Search for the cell housing the specified text and yield its (x, y) center coordinate. 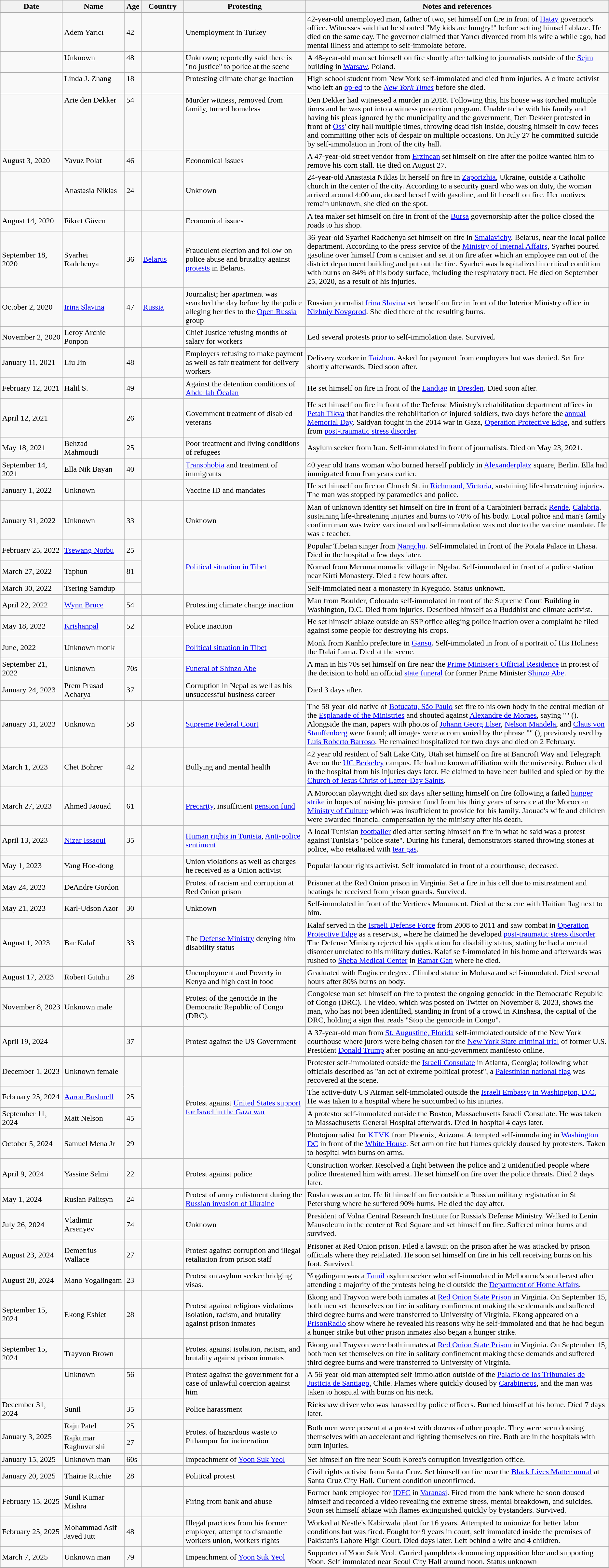
Chief Justice refusing months of salary for workers (245, 337)
February 25, 2025 (31, 1532)
Precarity, insufficient pension fund (245, 806)
Murder witness, removed from family, turned homeless (245, 122)
He set himself on fire in front of the Landtag in Dresden. Died soon after. (457, 388)
Protest of the genocide in the Democratic Republic of Congo (DRC). (245, 1007)
High school student from New York self-immolated and died from injuries. A climate activist who left an op-ed to the New York Times before she died. (457, 83)
February 12, 2021 (31, 388)
Sunil (94, 1409)
Yassine Selmi (94, 1173)
Political protest (245, 1476)
September 18, 2020 (31, 259)
The Defense Ministry denying him disability status (245, 943)
Robert Gituhu (94, 977)
Poor treatment and living conditions of refugees (245, 448)
Illegal practices from his former employer, attempt to dismantle workers union, workers rights (245, 1532)
Corruption in Nepal as well as his unsuccessful business career (245, 689)
Union violations as well as charges he received as a Union activist (245, 866)
79 (133, 1557)
Taphun (94, 572)
40 (133, 469)
April 12, 2021 (31, 418)
January 3, 2025 (31, 1436)
May 18, 2022 (31, 626)
November 2, 2020 (31, 337)
Protesting (245, 7)
Protest against the government for a case of unlawful coercion against him (245, 1383)
January 31, 2022 (31, 520)
Name (94, 7)
30 (133, 908)
Firing from bank and abuse (245, 1502)
45 (133, 1118)
Protest against police (245, 1173)
Against the detention conditions of Abdullah Öcalan (245, 388)
Samuel Mena Jr (94, 1144)
Protest of army enlistment during the Russian invasion of Ukraine (245, 1199)
Police harassment (245, 1409)
Sunil Kumar Mishra (94, 1502)
Krishanpal (94, 626)
Ahmed Jaouad (94, 806)
Wynn Bruce (94, 605)
Funeral of Shinzo Abe (245, 669)
Leroy Archie Ponpon (94, 337)
Monk from Kanhlo prefecture in Gansu. Self-immolated in front of a portrait of His Holiness the Dalai Lama. Died at the scene. (457, 647)
Liu Jin (94, 362)
Supreme Federal Court (245, 724)
May 21, 2023 (31, 908)
Nomad from Meruma nomadic village in Ngaba. Self-immolated in front of a police station near Kirti Monastery. Died a few hours after. (457, 572)
Unknown male (94, 1007)
Protest against religious violations isolation, racism, and brutality against prison inmates (245, 1315)
29 (133, 1144)
Vaccine ID and mandates (245, 490)
DeAndre Gordon (94, 887)
52 (133, 626)
Graduated with Engineer degree. Climbed statue in Mobasa and self-immolated. Died several hours after 80% burns on body. (457, 977)
A 48-year-old man set himself on fire shortly after talking to journalists outside of the Sejm building in Warsaw, Poland. (457, 62)
Prisoner at the Red Onion prison in Virginia. Set a fire in his cell due to mistreatment and beatings he received from prison guards. Survived. (457, 887)
26 (133, 418)
March 1, 2023 (31, 767)
Rickshaw driver who was harassed by police officers. Burned himself at his home. Died 7 days later. (457, 1409)
June, 2022 (31, 647)
A 47-year-old street vendor from Erzincan set himself on fire after the police wanted him to remove his corn stall. He died on August 27. (457, 161)
Police inaction (245, 626)
August 3, 2020 (31, 161)
Chet Bohrer (94, 767)
Transphobia and treatment of immigrants (245, 469)
Mano Yogalingam (94, 1281)
August 1, 2023 (31, 943)
Demetrius Wallace (94, 1255)
Country (163, 7)
74 (133, 1225)
Unemployment and Poverty in Kenya and high cost in food (245, 977)
July 26, 2024 (31, 1225)
18 (133, 83)
Bar Kalaf (94, 943)
Government treatment of disabled veterans (245, 418)
April 19, 2024 (31, 1041)
May 1, 2023 (31, 866)
47 (133, 307)
Journalist; her apartment was searched the day before by the police alleging her ties to the Open Russia group (245, 307)
May 1, 2024 (31, 1199)
February 25, 2024 (31, 1097)
September 11, 2024 (31, 1118)
Unknown female (94, 1071)
Ruslan Palitsyn (94, 1199)
Self-immolated near a monastery in Kyegudo. Status unknown. (457, 588)
Linda J. Zhang (94, 83)
September 14, 2021 (31, 469)
October 5, 2024 (31, 1144)
Halil S. (94, 388)
Died 3 days after. (457, 689)
May 18, 2021 (31, 448)
Tsering Samdup (94, 588)
Nizar Issaoui (94, 840)
36 (133, 259)
Age (133, 7)
Aaron Bushnell (94, 1097)
23 (133, 1281)
April 13, 2023 (31, 840)
58 (133, 724)
A tea maker set himself on fire in front of the Bursa governorship after the police closed the roads to his shop. (457, 221)
40 year old trans woman who burned herself publicly in Alexanderplatz square, Berlin. Ella had immigrated from Iran years earlier. (457, 469)
Protest against the US Government (245, 1041)
May 24, 2023 (31, 887)
Employers refusing to make payment as well as fair treatment for delivery workers (245, 362)
November 8, 2023 (31, 1007)
Yang Hoe-dong (94, 866)
He set himself ablaze outside an SSP office alleging police inaction over a complaint he filed against some people for destroying his crops. (457, 626)
January 1, 2022 (31, 490)
Unemployment in Turkey (245, 32)
Self-immolated in front of the Vertieres Monument. Died at the scene with Haitian flag next to him. (457, 908)
Fraudulent election and follow-on police abuse and brutality against protests in Belarus. (245, 259)
January 15, 2025 (31, 1459)
Adem Yarıcı (94, 32)
March 27, 2022 (31, 572)
January 11, 2021 (31, 362)
Thairie Ritchie (94, 1476)
February 25, 2022 (31, 550)
Irina Slavina (94, 307)
Date (31, 7)
He set himself on fire on Church St. in Richmond, Victoria, sustaining life-threatening injuries. The man was stopped by paramedics and police. (457, 490)
60s (133, 1459)
Protest of racism and corruption at Red Onion prison (245, 887)
September 21, 2022 (31, 669)
April 22, 2022 (31, 605)
August 17, 2023 (31, 977)
October 2, 2020 (31, 307)
Vladimir Arsenyev (94, 1225)
March 30, 2022 (31, 588)
Rajkumar Raghuvanshi (94, 1443)
Unknown monk (94, 647)
Yavuz Polat (94, 161)
December 31, 2024 (31, 1409)
August 28, 2024 (31, 1281)
Mohammad Asif Javed Jutt (94, 1532)
January 20, 2025 (31, 1476)
Fikret Güven (94, 221)
February 15, 2025 (31, 1502)
Civil rights activist from Santa Cruz. Set himself on fire near the Black Lives Matter mural at Santa Cruz City Hall. Current condition unconfirmed. (457, 1476)
Protest on asylum seeker bridging visas. (245, 1281)
Popular Tibetan singer from Nangchu. Self-immolated in front of the Potala Palace in Lhasa. Died in the hospital a few days later. (457, 550)
Belarus (163, 259)
Russia (163, 307)
August 23, 2024 (31, 1255)
81 (133, 572)
January 24, 2023 (31, 689)
49 (133, 388)
December 1, 2023 (31, 1071)
Protest of hazardous waste to Pithampur for incineration (245, 1436)
Delivery worker in Taizhou. Asked for payment from employers but was denied. Set fire shortly afterwards. Died soon after. (457, 362)
Notes and references (457, 7)
Matt Nelson (94, 1118)
Bullying and mental health (245, 767)
70s (133, 669)
April 9, 2024 (31, 1173)
46 (133, 161)
Protest against isolation, racism, and brutality against prison inmates (245, 1353)
January 31, 2023 (31, 724)
Arie den Dekker (94, 122)
Behzad Mahmoudi (94, 448)
22 (133, 1173)
Ekong Eshiet (94, 1315)
Raju Patel (94, 1426)
Karl-Udson Azor (94, 908)
Unknown; reportedly said there is "no justice" to police at the scene (245, 62)
Syarhei Radchenya (94, 259)
August 14, 2020 (31, 221)
Led several protests prior to self-immolation date. Survived. (457, 337)
Tsewang Norbu (94, 550)
Ella Nik Bayan (94, 469)
61 (133, 806)
March 7, 2025 (31, 1557)
Protest against corruption and illegal retaliation from prison staff (245, 1255)
Human rights in Tunisia, Anti-police sentiment (245, 840)
March 27, 2023 (31, 806)
Popular labour rights activist. Self immolated in front of a courthouse, deceased. (457, 866)
Asylum seeker from Iran. Self-immolated in front of journalists. Died on May 23, 2021. (457, 448)
Protest against United States support for Israel in the Gaza war (245, 1107)
Anastasia Niklas (94, 191)
56 (133, 1383)
Set himself on fire near South Korea's corruption investigation office. (457, 1459)
Prem Prasad Acharya (94, 689)
Trayvon Brown (94, 1353)
